Scan for the cell matching the given text and deliver its [x, y] coordinate at center. 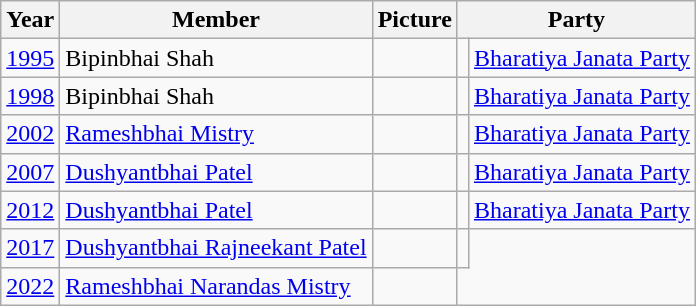
2007 [30, 172]
2002 [30, 134]
2022 [30, 286]
2012 [30, 210]
Rameshbhai Narandas Mistry [216, 286]
Party [576, 20]
Member [216, 20]
1998 [30, 96]
Picture [414, 20]
1995 [30, 58]
Rameshbhai Mistry [216, 134]
2017 [30, 248]
Year [30, 20]
Dushyantbhai Rajneekant Patel [216, 248]
